Detect which cell encompasses the target text, then output its [X, Y] center coordinate. 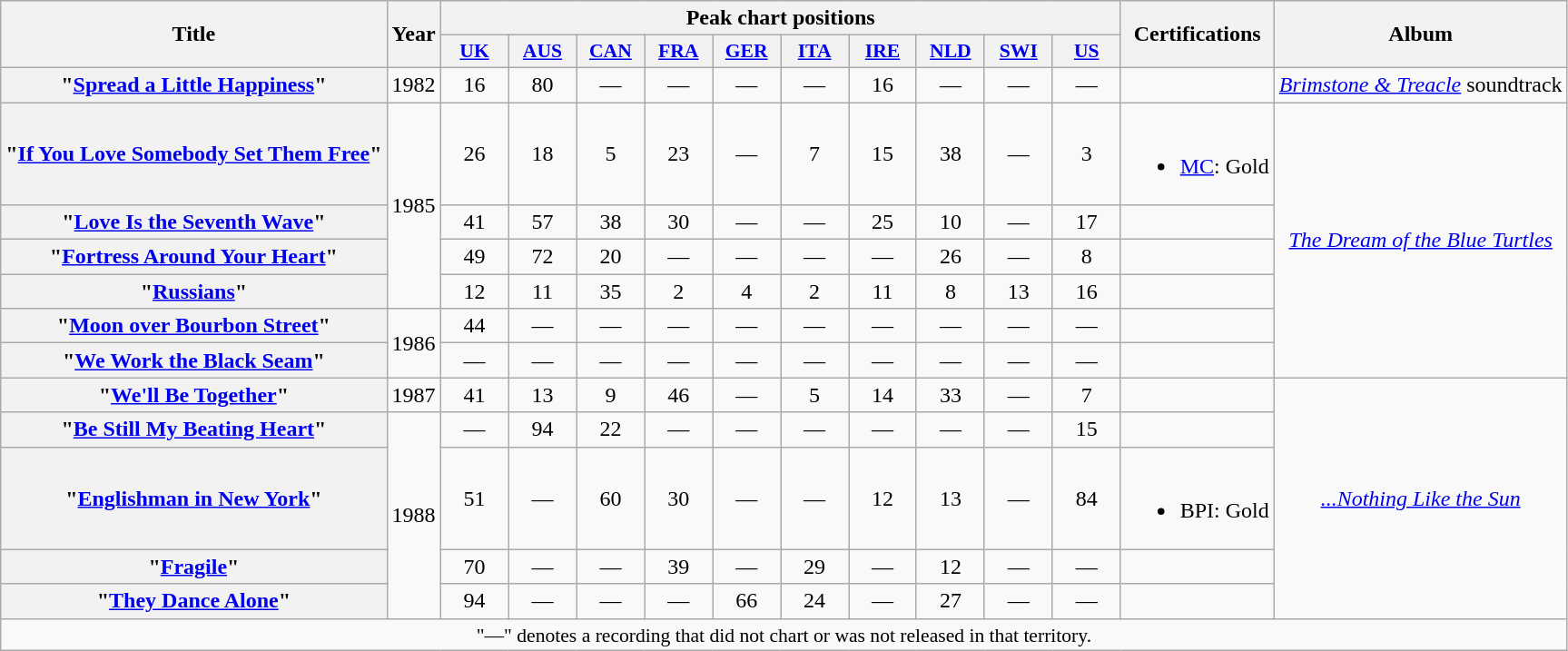
66 [746, 601]
35 [610, 291]
Album [1420, 35]
Certifications [1197, 35]
"Moon over Bourbon Street" [194, 326]
10 [950, 222]
84 [1086, 498]
22 [610, 429]
"They Dance Alone" [194, 601]
"If You Love Somebody Set Them Free" [194, 153]
Peak chart positions [781, 18]
"Fortress Around Your Heart" [194, 257]
49 [474, 257]
29 [815, 567]
UK [474, 52]
SWI [1019, 52]
1982 [414, 84]
CAN [610, 52]
25 [883, 222]
NLD [950, 52]
24 [815, 601]
60 [610, 498]
"Love Is the Seventh Wave" [194, 222]
"Spread a Little Happiness" [194, 84]
72 [543, 257]
57 [543, 222]
80 [543, 84]
14 [883, 395]
Brimstone & Treacle soundtrack [1420, 84]
"We'll Be Together" [194, 395]
70 [474, 567]
US [1086, 52]
1988 [414, 516]
"Englishman in New York" [194, 498]
MC: Gold [1197, 153]
46 [679, 395]
1985 [414, 205]
1986 [414, 343]
17 [1086, 222]
9 [610, 395]
39 [679, 567]
GER [746, 52]
"—" denotes a recording that did not chart or was not released in that territory. [784, 635]
20 [610, 257]
AUS [543, 52]
51 [474, 498]
4 [746, 291]
18 [543, 153]
The Dream of the Blue Turtles [1420, 240]
FRA [679, 52]
Title [194, 35]
IRE [883, 52]
44 [474, 326]
...Nothing Like the Sun [1420, 498]
"Russians" [194, 291]
3 [1086, 153]
BPI: Gold [1197, 498]
33 [950, 395]
23 [679, 153]
27 [950, 601]
Year [414, 35]
ITA [815, 52]
"Be Still My Beating Heart" [194, 429]
1987 [414, 395]
"We Work the Black Seam" [194, 360]
"Fragile" [194, 567]
